Determine the (x, y) coordinate at the center of the cell enclosing the given text.  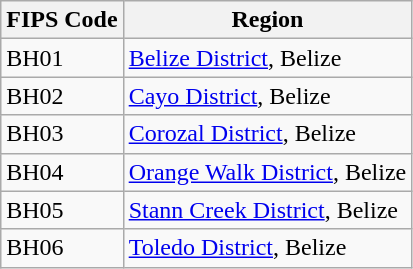
Toledo District, Belize (268, 248)
BH03 (62, 134)
Stann Creek District, Belize (268, 210)
BH01 (62, 58)
Corozal District, Belize (268, 134)
Cayo District, Belize (268, 96)
BH04 (62, 172)
Orange Walk District, Belize (268, 172)
Region (268, 20)
Belize District, Belize (268, 58)
FIPS Code (62, 20)
BH02 (62, 96)
BH05 (62, 210)
BH06 (62, 248)
